Search for the cell housing the specified text and yield its (x, y) center coordinate. 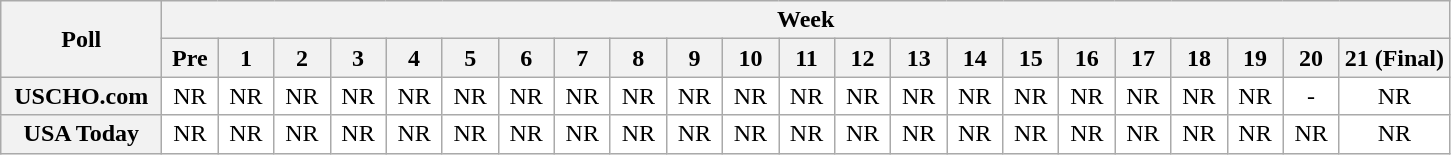
4 (414, 58)
Poll (82, 39)
14 (975, 58)
18 (1199, 58)
10 (750, 58)
16 (1087, 58)
USCHO.com (82, 96)
3 (358, 58)
8 (638, 58)
11 (806, 58)
1 (246, 58)
21 (Final) (1394, 58)
12 (863, 58)
5 (470, 58)
Week (806, 20)
20 (1311, 58)
6 (526, 58)
17 (1143, 58)
- (1311, 96)
19 (1255, 58)
7 (582, 58)
Pre (190, 58)
2 (302, 58)
USA Today (82, 134)
9 (694, 58)
15 (1031, 58)
13 (919, 58)
